Output the [x, y] coordinate of the center of the cell containing the given text.  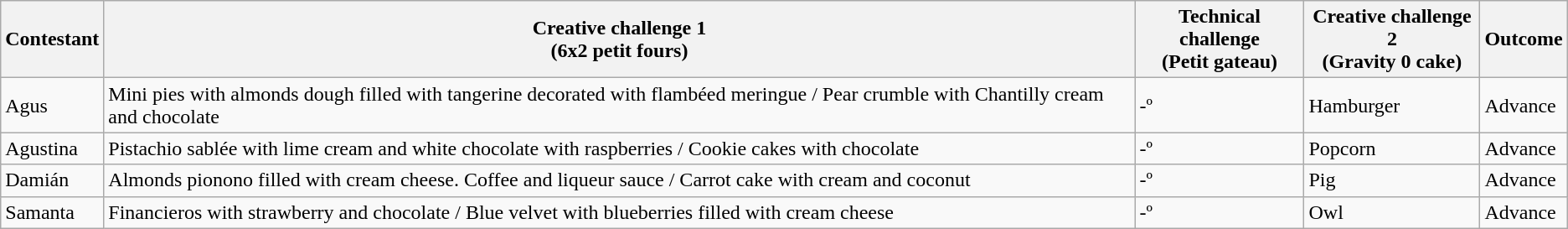
Technical challenge(Petit gateau) [1220, 39]
Almonds pionono filled with cream cheese. Coffee and liqueur sauce / Carrot cake with cream and coconut [620, 180]
Agustina [52, 148]
Contestant [52, 39]
Samanta [52, 212]
Financieros with strawberry and chocolate / Blue velvet with blueberries filled with cream cheese [620, 212]
Pistachio sablée with lime cream and white chocolate with raspberries / Cookie cakes with chocolate [620, 148]
Creative challenge 2(Gravity 0 cake) [1392, 39]
Popcorn [1392, 148]
Damián [52, 180]
Hamburger [1392, 106]
Pig [1392, 180]
Owl [1392, 212]
Mini pies with almonds dough filled with tangerine decorated with flambéed meringue / Pear crumble with Chantilly cream and chocolate [620, 106]
Agus [52, 106]
Outcome [1524, 39]
Creative challenge 1(6x2 petit fours) [620, 39]
